Output the (X, Y) coordinate of the center of the cell containing the given text.  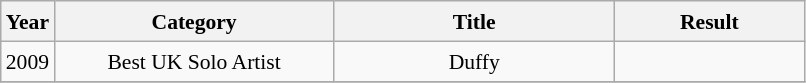
2009 (28, 61)
Year (28, 21)
Result (709, 21)
Title (474, 21)
Category (194, 21)
Best UK Solo Artist (194, 61)
Duffy (474, 61)
